For the text-containing cell, return its midpoint in (X, Y) coordinate format. 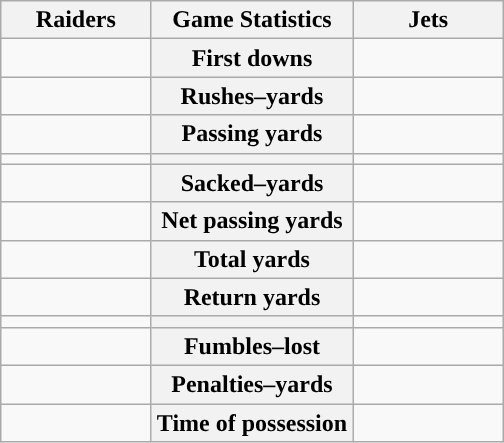
Sacked–yards (252, 183)
Jets (428, 20)
Passing yards (252, 134)
Raiders (76, 20)
Time of possession (252, 423)
Fumbles–lost (252, 346)
Game Statistics (252, 20)
Penalties–yards (252, 384)
Total yards (252, 259)
Net passing yards (252, 221)
Rushes–yards (252, 96)
Return yards (252, 297)
First downs (252, 58)
